Detect which cell encompasses the target text, then output its [x, y] center coordinate. 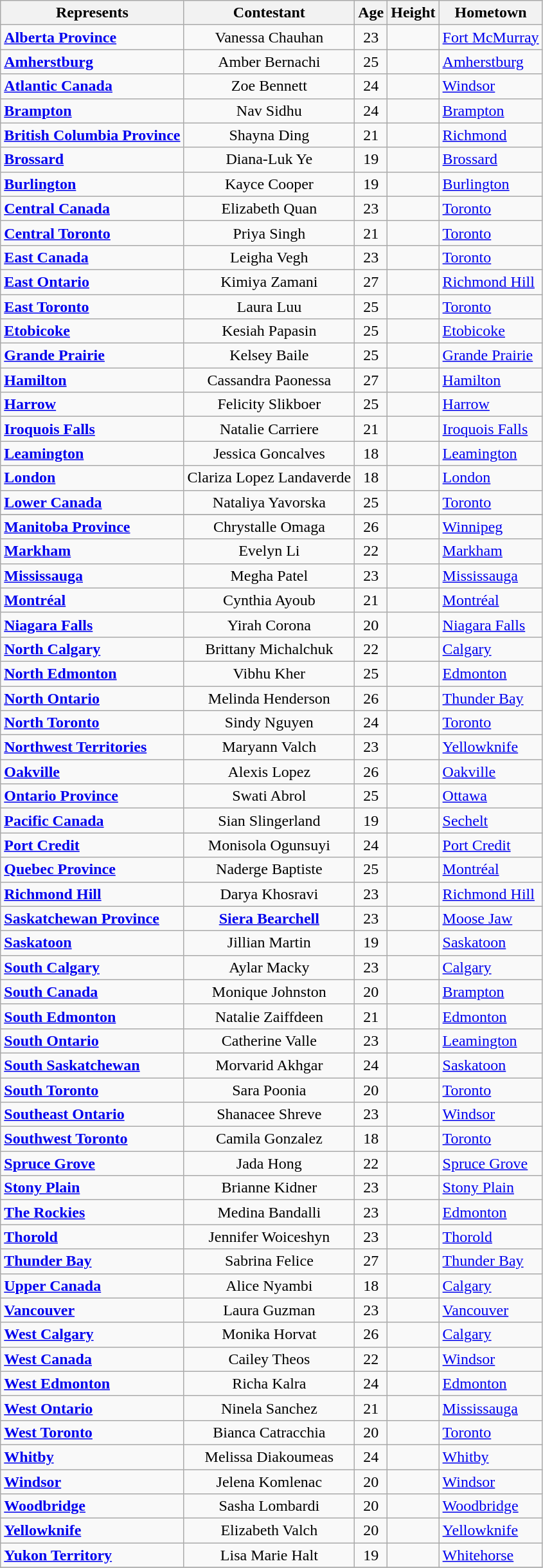
Evelyn Li [269, 551]
Camila Gonzalez [269, 1139]
Ontario Province [93, 796]
Naderge Baptiste [269, 870]
Felicity Slikboer [269, 405]
Central Canada [93, 208]
North Ontario [93, 698]
South Toronto [93, 1090]
Catherine Valle [269, 1041]
Kimiya Zamani [269, 282]
Contestant [269, 13]
South Ontario [93, 1041]
Monique Johnston [269, 992]
South Calgary [93, 967]
Megha Patel [269, 576]
Yukon Territory [93, 1555]
East Canada [93, 257]
Elizabeth Valch [269, 1531]
Siera Bearchell [269, 918]
North Calgary [93, 649]
Moose Jaw [491, 918]
Chrystalle Omaga [269, 527]
Swati Abrol [269, 796]
Manitoba Province [93, 527]
Sabrina Felice [269, 1261]
West Ontario [93, 1408]
Alexis Lopez [269, 772]
Quebec Province [93, 870]
Southeast Ontario [93, 1115]
Medina Bandalli [269, 1212]
Elizabeth Quan [269, 208]
Natalie Zaiffdeen [269, 1016]
Lower Canada [93, 502]
Pacific Canada [93, 821]
Alberta Province [93, 37]
Kayce Cooper [269, 184]
Hometown [491, 13]
West Canada [93, 1359]
Cailey Theos [269, 1359]
North Toronto [93, 723]
Morvarid Akhgar [269, 1065]
Shanacee Shreve [269, 1115]
Atlantic Canada [93, 86]
Sechelt [491, 821]
Lisa Marie Halt [269, 1555]
Zoe Bennett [269, 86]
Height [413, 13]
Southwest Toronto [93, 1139]
Winnipeg [491, 527]
Darya Khosravi [269, 894]
Saskatchewan Province [93, 918]
Sindy Nguyen [269, 723]
Nav Sidhu [269, 111]
Ottawa [491, 796]
Northwest Territories [93, 747]
Upper Canada [93, 1286]
Nataliya Yavorska [269, 502]
Whitehorse [491, 1555]
Jillian Martin [269, 943]
Represents [93, 13]
East Ontario [93, 282]
Ninela Sanchez [269, 1408]
South Canada [93, 992]
Brianne Kidner [269, 1188]
Jelena Komlenac [269, 1481]
West Edmonton [93, 1383]
Fort McMurray [491, 37]
Richmond [491, 135]
Maryann Valch [269, 747]
Vanessa Chauhan [269, 37]
Bianca Catracchia [269, 1432]
Alice Nyambi [269, 1286]
South Edmonton [93, 1016]
Leigha Vegh [269, 257]
Jessica Goncalves [269, 453]
Sasha Lombardi [269, 1506]
Kelsey Baile [269, 356]
Priya Singh [269, 233]
North Edmonton [93, 673]
Diana-Luk Ye [269, 160]
West Toronto [93, 1432]
Aylar Macky [269, 967]
Jada Hong [269, 1163]
Natalie Carriere [269, 429]
Melissa Diakoumeas [269, 1457]
The Rockies [93, 1212]
Sara Poonia [269, 1090]
Yirah Corona [269, 624]
West Calgary [93, 1335]
Brittany Michalchuk [269, 649]
Shayna Ding [269, 135]
South Saskatchewan [93, 1065]
Amber Bernachi [269, 62]
Cassandra Paonessa [269, 380]
Vibhu Kher [269, 673]
Kesiah Papasin [269, 331]
Richa Kalra [269, 1383]
Laura Luu [269, 307]
Monisola Ogunsuyi [269, 845]
Age [371, 13]
Sian Slingerland [269, 821]
Cynthia Ayoub [269, 600]
British Columbia Province [93, 135]
Monika Horvat [269, 1335]
East Toronto [93, 307]
Clariza Lopez Landaverde [269, 478]
Jennifer Woiceshyn [269, 1237]
Central Toronto [93, 233]
Melinda Henderson [269, 698]
Laura Guzman [269, 1310]
